Return the [X, Y] coordinate for the center point of the cell that contains the specified text.  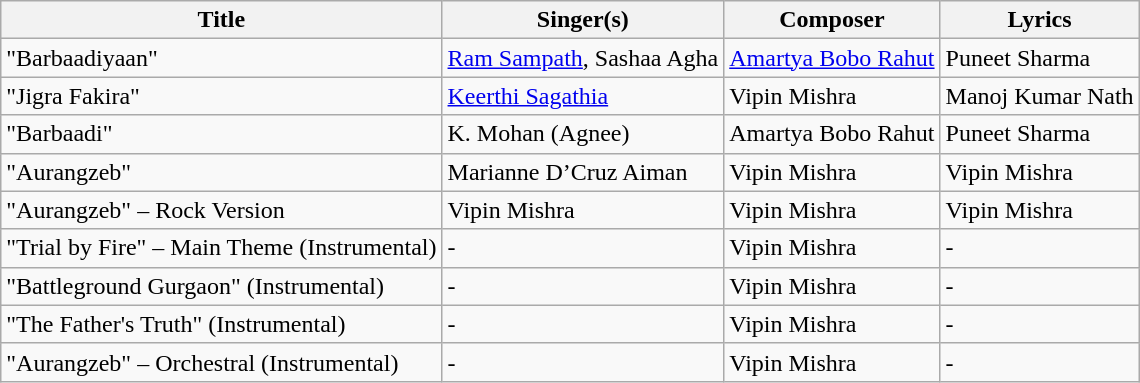
K. Mohan (Agnee) [583, 134]
Title [222, 20]
"Aurangzeb" – Rock Version [222, 210]
"Aurangzeb" – Orchestral (Instrumental) [222, 362]
Keerthi Sagathia [583, 96]
Manoj Kumar Nath [1040, 96]
"Battleground Gurgaon" (Instrumental) [222, 286]
"Trial by Fire" – Main Theme (Instrumental) [222, 248]
"The Father's Truth" (Instrumental) [222, 324]
"Jigra Fakira" [222, 96]
"Barbaadi" [222, 134]
Marianne D’Cruz Aiman [583, 172]
"Barbaadiyaan" [222, 58]
Singer(s) [583, 20]
"Aurangzeb" [222, 172]
Composer [832, 20]
Lyrics [1040, 20]
Ram Sampath, Sashaa Agha [583, 58]
